Output the (X, Y) coordinate of the center of the cell containing the given text.  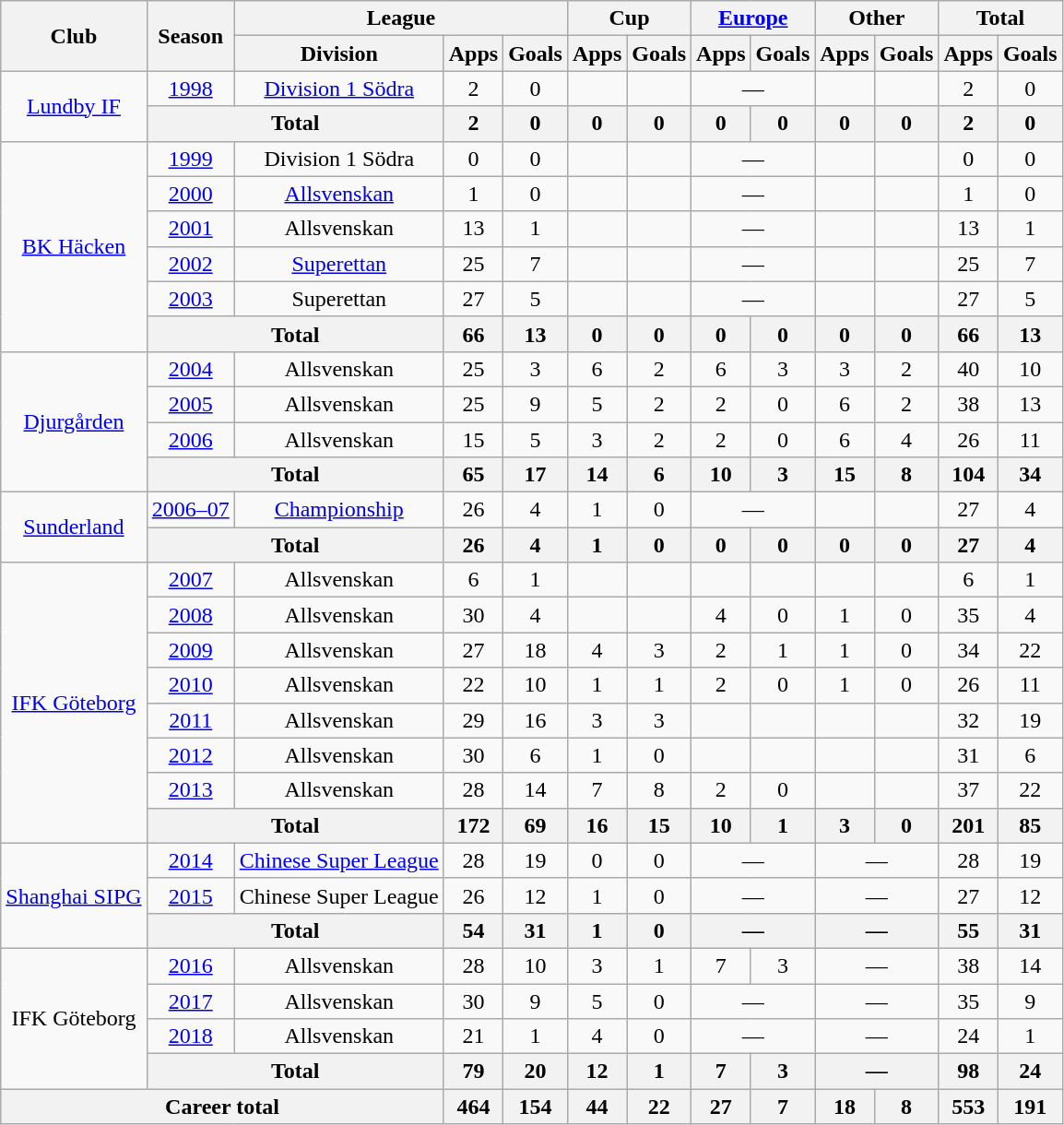
32 (968, 720)
Championship (339, 510)
2012 (190, 755)
Other (877, 18)
BK Häcken (74, 246)
1999 (190, 159)
Division (339, 53)
2011 (190, 720)
Cup (629, 18)
17 (536, 475)
2006–07 (190, 510)
Europe (753, 18)
2007 (190, 580)
172 (473, 825)
2016 (190, 965)
2008 (190, 615)
2015 (190, 895)
2013 (190, 790)
20 (536, 1072)
69 (536, 825)
54 (473, 930)
Lundby IF (74, 106)
21 (473, 1036)
2003 (190, 299)
40 (968, 369)
2000 (190, 194)
553 (968, 1107)
104 (968, 475)
Djurgården (74, 421)
2017 (190, 1001)
191 (1030, 1107)
29 (473, 720)
55 (968, 930)
98 (968, 1072)
2002 (190, 264)
Season (190, 36)
2006 (190, 440)
79 (473, 1072)
2014 (190, 860)
Club (74, 36)
Shanghai SIPG (74, 895)
44 (597, 1107)
2009 (190, 650)
2018 (190, 1036)
1998 (190, 89)
2001 (190, 229)
464 (473, 1107)
2005 (190, 404)
154 (536, 1107)
85 (1030, 825)
2004 (190, 369)
Career total (222, 1107)
2010 (190, 685)
201 (968, 825)
Sunderland (74, 527)
65 (473, 475)
League (400, 18)
37 (968, 790)
